Determine the [x, y] coordinate at the center of the cell enclosing the given text.  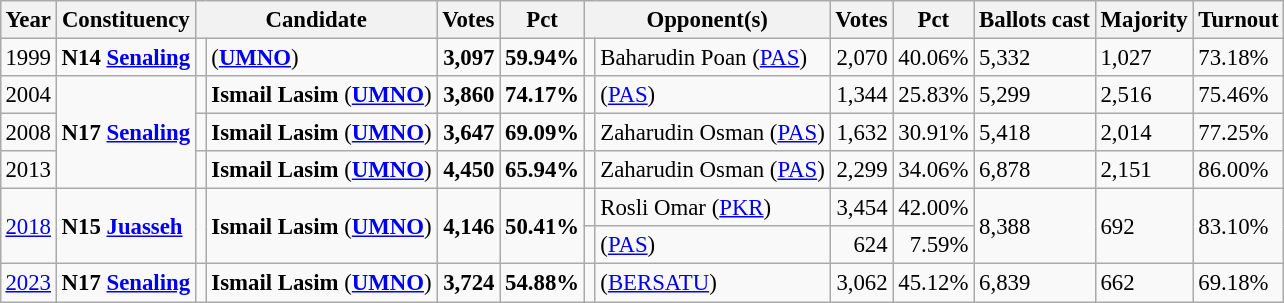
2008 [28, 133]
624 [862, 245]
3,097 [468, 57]
3,454 [862, 208]
2,014 [1144, 133]
Turnout [1238, 20]
1,027 [1144, 57]
8,388 [1034, 226]
2,151 [1144, 170]
30.91% [934, 133]
3,647 [468, 133]
25.83% [934, 95]
34.06% [934, 170]
2,070 [862, 57]
4,450 [468, 170]
83.10% [1238, 226]
3,062 [862, 283]
54.88% [542, 283]
Majority [1144, 20]
7.59% [934, 245]
Rosli Omar (PKR) [712, 208]
Ballots cast [1034, 20]
6,839 [1034, 283]
Opponent(s) [707, 20]
75.46% [1238, 95]
1,344 [862, 95]
5,299 [1034, 95]
5,332 [1034, 57]
2023 [28, 283]
2,299 [862, 170]
N15 Juasseh [126, 226]
(UMNO) [322, 57]
692 [1144, 226]
3,724 [468, 283]
59.94% [542, 57]
73.18% [1238, 57]
45.12% [934, 283]
2018 [28, 226]
65.94% [542, 170]
77.25% [1238, 133]
69.09% [542, 133]
N14 Senaling [126, 57]
4,146 [468, 226]
40.06% [934, 57]
(BERSATU) [712, 283]
2004 [28, 95]
5,418 [1034, 133]
50.41% [542, 226]
Constituency [126, 20]
1999 [28, 57]
Year [28, 20]
74.17% [542, 95]
2013 [28, 170]
1,632 [862, 133]
3,860 [468, 95]
6,878 [1034, 170]
69.18% [1238, 283]
Candidate [316, 20]
86.00% [1238, 170]
662 [1144, 283]
42.00% [934, 208]
2,516 [1144, 95]
Baharudin Poan (PAS) [712, 57]
